Return [x, y] of the center of cell containing provided text 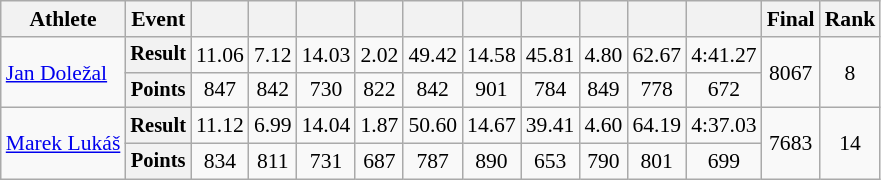
45.81 [550, 55]
14 [850, 144]
8 [850, 72]
778 [656, 90]
4.60 [603, 126]
1.87 [379, 126]
2.02 [379, 55]
849 [603, 90]
14.67 [492, 126]
4:37.03 [724, 126]
62.67 [656, 55]
811 [273, 162]
901 [492, 90]
Event [158, 19]
Rank [850, 19]
Jan Doležal [64, 72]
Marek Lukáš [64, 144]
847 [220, 90]
890 [492, 162]
653 [550, 162]
834 [220, 162]
8067 [791, 72]
4.80 [603, 55]
687 [379, 162]
699 [724, 162]
784 [550, 90]
50.60 [432, 126]
11.06 [220, 55]
49.42 [432, 55]
7683 [791, 144]
14.58 [492, 55]
6.99 [273, 126]
790 [603, 162]
14.04 [326, 126]
731 [326, 162]
730 [326, 90]
801 [656, 162]
14.03 [326, 55]
11.12 [220, 126]
7.12 [273, 55]
822 [379, 90]
Final [791, 19]
64.19 [656, 126]
4:41.27 [724, 55]
787 [432, 162]
Athlete [64, 19]
39.41 [550, 126]
672 [724, 90]
